Find where the given text appears and provide that cell's center as (X, Y) coordinate. 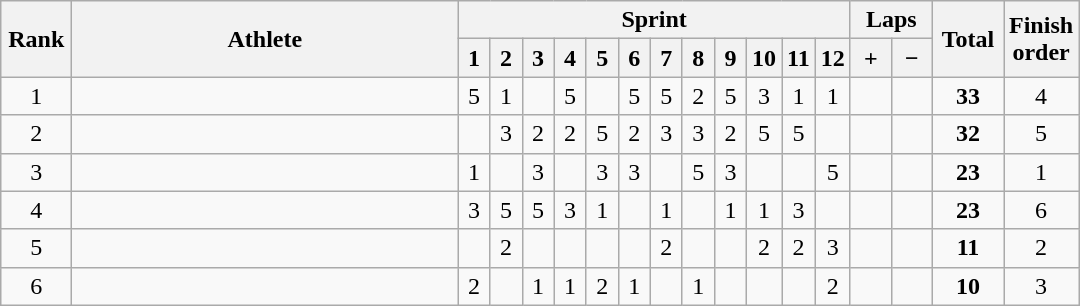
Sprint (654, 20)
32 (968, 134)
Rank (36, 39)
12 (832, 58)
Laps (891, 20)
8 (698, 58)
+ (870, 58)
Athlete (265, 39)
9 (730, 58)
Total (968, 39)
− (912, 58)
7 (666, 58)
Finish order (1042, 39)
33 (968, 96)
